Pinpoint the cell where the given text exists, returning its (X, Y) midpoint coordinate. 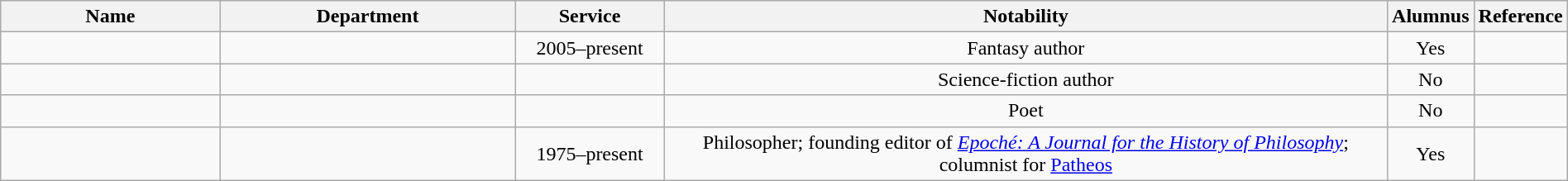
Name (111, 17)
Fantasy author (1025, 48)
Notability (1025, 17)
1975–present (590, 154)
Poet (1025, 111)
Science-fiction author (1025, 79)
Alumnus (1431, 17)
2005–present (590, 48)
Reference (1520, 17)
Philosopher; founding editor of Epoché: A Journal for the History of Philosophy; columnist for Patheos (1025, 154)
Service (590, 17)
Department (367, 17)
